Return the (X, Y) coordinate for the center point of the cell that contains the specified text.  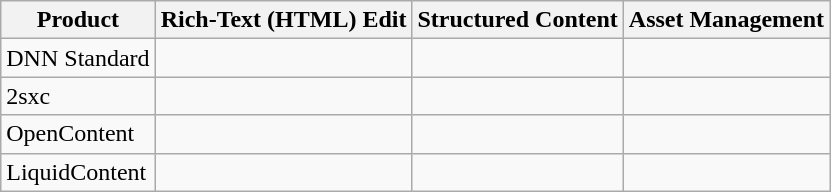
Asset Management (726, 20)
Product (78, 20)
Structured Content (518, 20)
LiquidContent (78, 172)
OpenContent (78, 134)
Rich-Text (HTML) Edit (284, 20)
DNN Standard (78, 58)
2sxc (78, 96)
